Pinpoint the cell where the given text exists, returning its (x, y) midpoint coordinate. 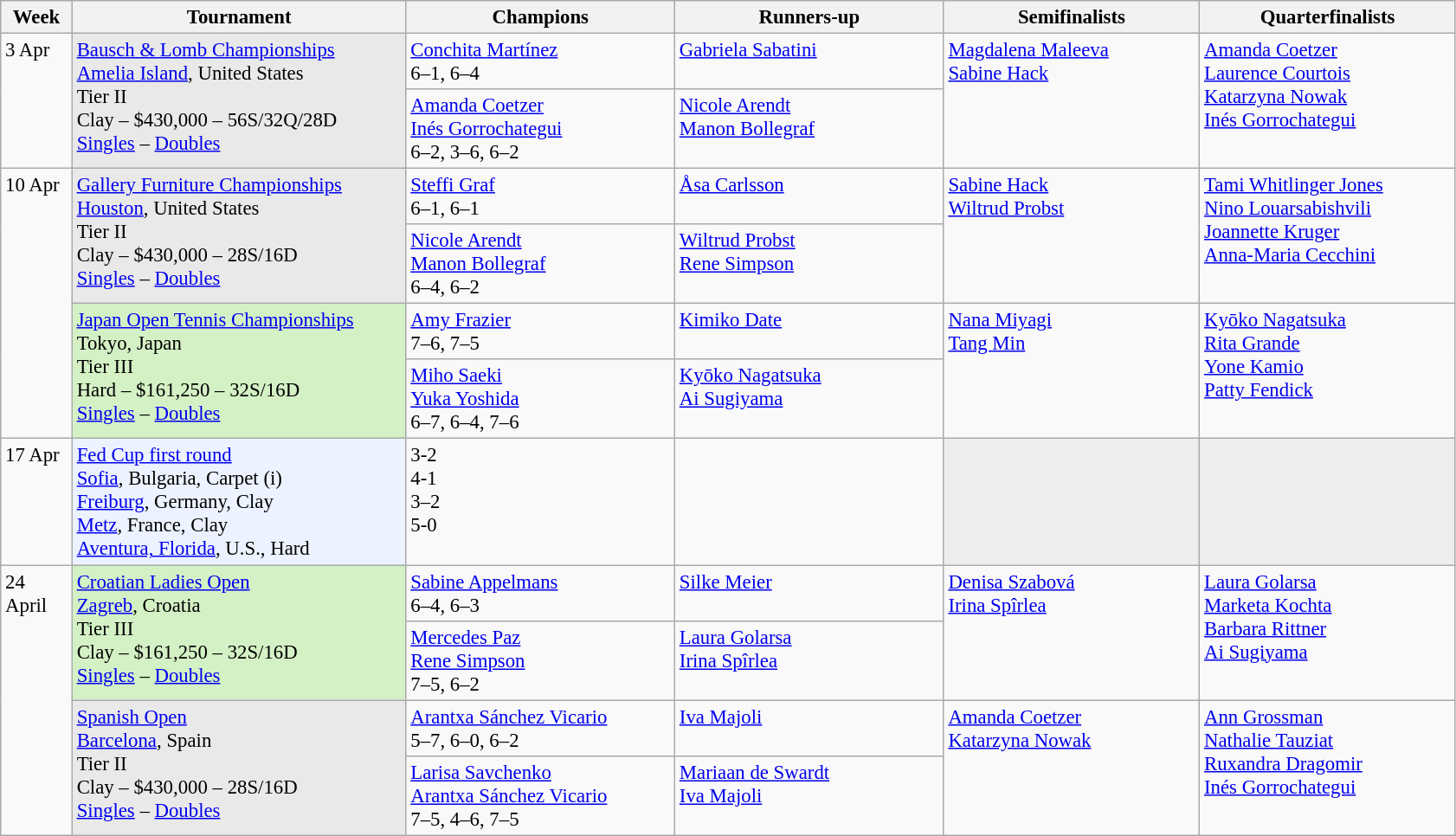
Larisa Savchenko Arantxa Sánchez Vicario7–5, 4–6, 7–5 (540, 795)
Bausch & Lomb Championships Amelia Island, United States Tier II Clay – $430,000 – 56S/32Q/28D Singles – Doubles (239, 101)
Spanish Open Barcelona, Spain Tier II Clay – $430,000 – 28S/16D Singles – Doubles (239, 768)
Amanda Coetzer Inés Gorrochategui6–2, 3–6, 6–2 (540, 129)
Kimiko Date (810, 332)
Gallery Furniture Championships Houston, United States Tier II Clay – $430,000 – 28S/16D Singles – Doubles (239, 236)
Nicole Arendt Manon Bollegraf (810, 129)
Amanda Coetzer Laurence Courtois Katarzyna Nowak Inés Gorrochategui (1328, 101)
Quarterfinalists (1328, 17)
10 Apr (36, 304)
Arantxa Sánchez Vicario5–7, 6–0, 6–2 (540, 729)
Conchita Martínez6–1, 6–4 (540, 62)
Nana Miyagi Tang Min (1072, 371)
Tournament (239, 17)
Laura Golarsa Irina Spîrlea (810, 660)
Miho Saeki Yuka Yoshida6–7, 6–4, 7–6 (540, 400)
Sabine Hack Wiltrud Probst (1072, 236)
Ann Grossman Nathalie Tauziat Ruxandra Dragomir Inés Gorrochategui (1328, 768)
Denisa Szabová Irina Spîrlea (1072, 633)
Magdalena Maleeva Sabine Hack (1072, 101)
Japan Open Tennis Championships Tokyo, Japan Tier III Hard – $161,250 – 32S/16D Singles – Doubles (239, 371)
Mercedes Paz Rene Simpson7–5, 6–2 (540, 660)
24 April (36, 700)
Kyōko Nagatsuka Rita Grande Yone Kamio Patty Fendick (1328, 371)
Kyōko Nagatsuka Ai Sugiyama (810, 400)
Gabriela Sabatini (810, 62)
3 Apr (36, 101)
Champions (540, 17)
Tami Whitlinger Jones Nino Louarsabishvili Joannette Kruger Anna-Maria Cecchini (1328, 236)
Steffi Graf6–1, 6–1 (540, 197)
Week (36, 17)
Runners-up (810, 17)
Nicole Arendt Manon Bollegraf6–4, 6–2 (540, 264)
Amy Frazier7–6, 7–5 (540, 332)
3-2 4-1 3–2 5-0 (540, 502)
Croatian Ladies Open Zagreb, Croatia Tier III Clay – $161,250 – 32S/16D Singles – Doubles (239, 633)
Åsa Carlsson (810, 197)
Fed Cup first round Sofia, Bulgaria, Carpet (i)Freiburg, Germany, ClayMetz, France, ClayAventura, Florida, U.S., Hard (239, 502)
Silke Meier (810, 594)
Mariaan de Swardt Iva Majoli (810, 795)
17 Apr (36, 502)
Semifinalists (1072, 17)
Amanda Coetzer Katarzyna Nowak (1072, 768)
Laura Golarsa Marketa Kochta Barbara Rittner Ai Sugiyama (1328, 633)
Sabine Appelmans6–4, 6–3 (540, 594)
Wiltrud Probst Rene Simpson (810, 264)
Iva Majoli (810, 729)
